Identify which cell holds the provided text, then report its (x, y) central coordinate. 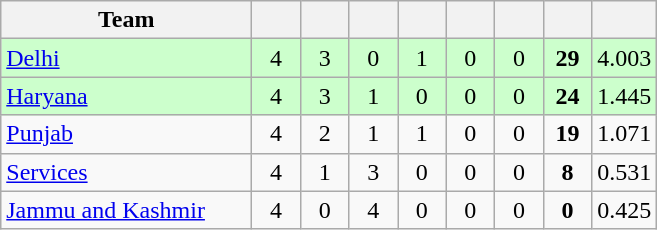
0.531 (624, 172)
29 (568, 58)
1.071 (624, 134)
Team (126, 20)
24 (568, 96)
Punjab (126, 134)
4.003 (624, 58)
2 (324, 134)
1.445 (624, 96)
Haryana (126, 96)
0.425 (624, 210)
Jammu and Kashmir (126, 210)
19 (568, 134)
Services (126, 172)
Delhi (126, 58)
8 (568, 172)
